Capture the cell that displays the provided text and extract its [X, Y] central coordinate. 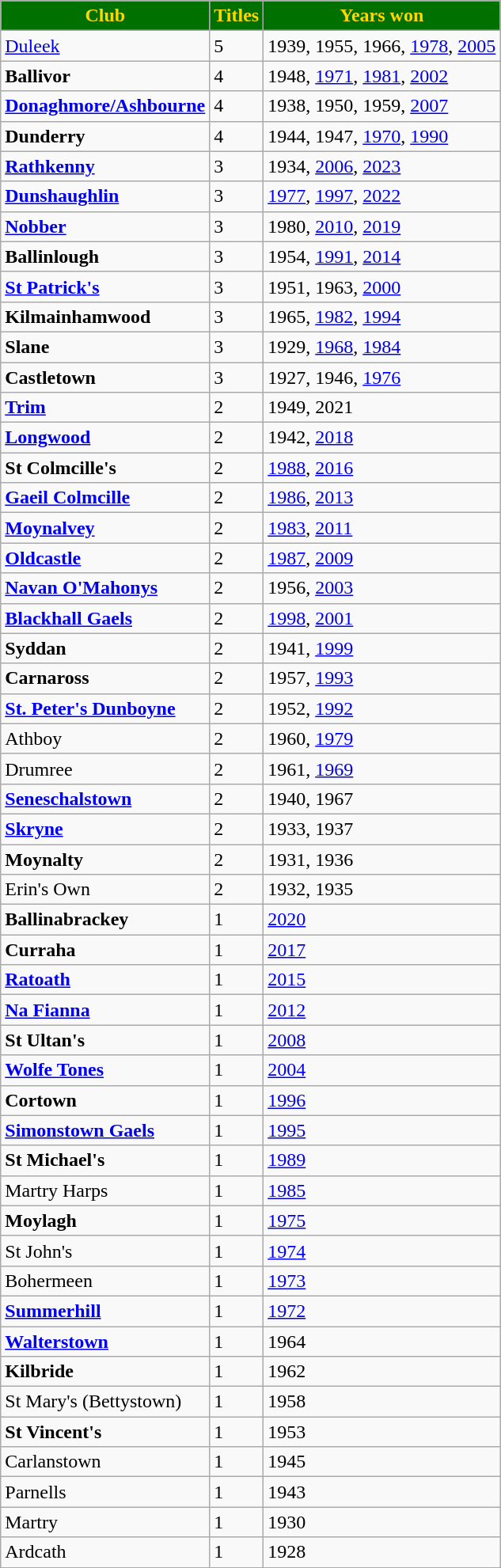
1931, 1936 [381, 859]
Summerhill [105, 1311]
1985 [381, 1190]
Carlanstown [105, 1462]
1996 [381, 1100]
1954, 1991, 2014 [381, 256]
Donaghmore/Ashbourne [105, 106]
1944, 1947, 1970, 1990 [381, 136]
Wolfe Tones [105, 1070]
1933, 1937 [381, 829]
Cortown [105, 1100]
Club [105, 16]
1934, 2006, 2023 [381, 166]
Nobber [105, 226]
Slane [105, 347]
1972 [381, 1311]
1964 [381, 1342]
2004 [381, 1070]
Moylagh [105, 1221]
1945 [381, 1462]
Ratoath [105, 980]
Rathkenny [105, 166]
1960, 1979 [381, 738]
Titles [237, 16]
Bohermeen [105, 1281]
Kilbride [105, 1372]
Erin's Own [105, 890]
Blackhall Gaels [105, 618]
1988, 2016 [381, 468]
Longwood [105, 438]
St Ultan's [105, 1040]
St Michael's [105, 1160]
Skryne [105, 829]
1943 [381, 1492]
1987, 2009 [381, 558]
St. Peter's Dunboyne [105, 708]
1973 [381, 1281]
1989 [381, 1160]
1974 [381, 1251]
Trim [105, 408]
St Mary's (Bettystown) [105, 1402]
Na Fianna [105, 1010]
1952, 1992 [381, 708]
2015 [381, 980]
Carnaross [105, 678]
Martry [105, 1522]
5 [237, 46]
1940, 1967 [381, 799]
1953 [381, 1432]
2020 [381, 920]
Moynalty [105, 859]
1965, 1982, 1994 [381, 317]
Moynalvey [105, 528]
Seneschalstown [105, 799]
St John's [105, 1251]
1958 [381, 1402]
1948, 1971, 1981, 2002 [381, 76]
1927, 1946, 1976 [381, 378]
Athboy [105, 738]
1949, 2021 [381, 408]
Ballinlough [105, 256]
St Colmcille's [105, 468]
Dunshaughlin [105, 196]
1938, 1950, 1959, 2007 [381, 106]
1983, 2011 [381, 528]
Duleek [105, 46]
2017 [381, 950]
1986, 2013 [381, 498]
Walterstown [105, 1342]
1980, 2010, 2019 [381, 226]
Drumree [105, 769]
1942, 2018 [381, 438]
2008 [381, 1040]
2012 [381, 1010]
Kilmainhamwood [105, 317]
1951, 1963, 2000 [381, 287]
1956, 2003 [381, 588]
St Patrick's [105, 287]
1977, 1997, 2022 [381, 196]
1961, 1969 [381, 769]
1928 [381, 1552]
Oldcastle [105, 558]
Years won [381, 16]
Ballivor [105, 76]
1932, 1935 [381, 890]
Navan O'Mahonys [105, 588]
Syddan [105, 648]
Curraha [105, 950]
1975 [381, 1221]
Gaeil Colmcille [105, 498]
Parnells [105, 1492]
Martry Harps [105, 1190]
1995 [381, 1130]
1939, 1955, 1966, 1978, 2005 [381, 46]
Dunderry [105, 136]
1962 [381, 1372]
Ballinabrackey [105, 920]
Simonstown Gaels [105, 1130]
1941, 1999 [381, 648]
1930 [381, 1522]
St Vincent's [105, 1432]
1957, 1993 [381, 678]
1929, 1968, 1984 [381, 347]
Castletown [105, 378]
1998, 2001 [381, 618]
Ardcath [105, 1552]
